Find where the given text appears and provide that cell's center as [x, y] coordinate. 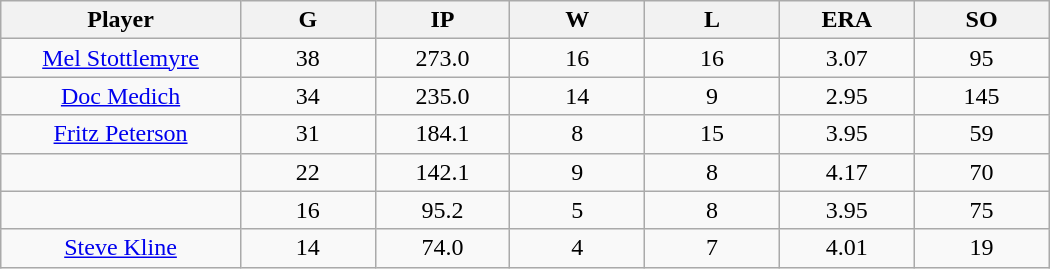
145 [982, 96]
22 [308, 172]
4.17 [846, 172]
74.0 [442, 248]
235.0 [442, 96]
Player [121, 20]
4 [578, 248]
L [712, 20]
Steve Kline [121, 248]
19 [982, 248]
184.1 [442, 134]
IP [442, 20]
W [578, 20]
34 [308, 96]
75 [982, 210]
Fritz Peterson [121, 134]
G [308, 20]
3.07 [846, 58]
95.2 [442, 210]
Doc Medich [121, 96]
7 [712, 248]
15 [712, 134]
SO [982, 20]
4.01 [846, 248]
38 [308, 58]
Mel Stottlemyre [121, 58]
142.1 [442, 172]
2.95 [846, 96]
273.0 [442, 58]
31 [308, 134]
70 [982, 172]
59 [982, 134]
95 [982, 58]
ERA [846, 20]
5 [578, 210]
